Extract the [X, Y] coordinate from the center of the cell holding the provided text.  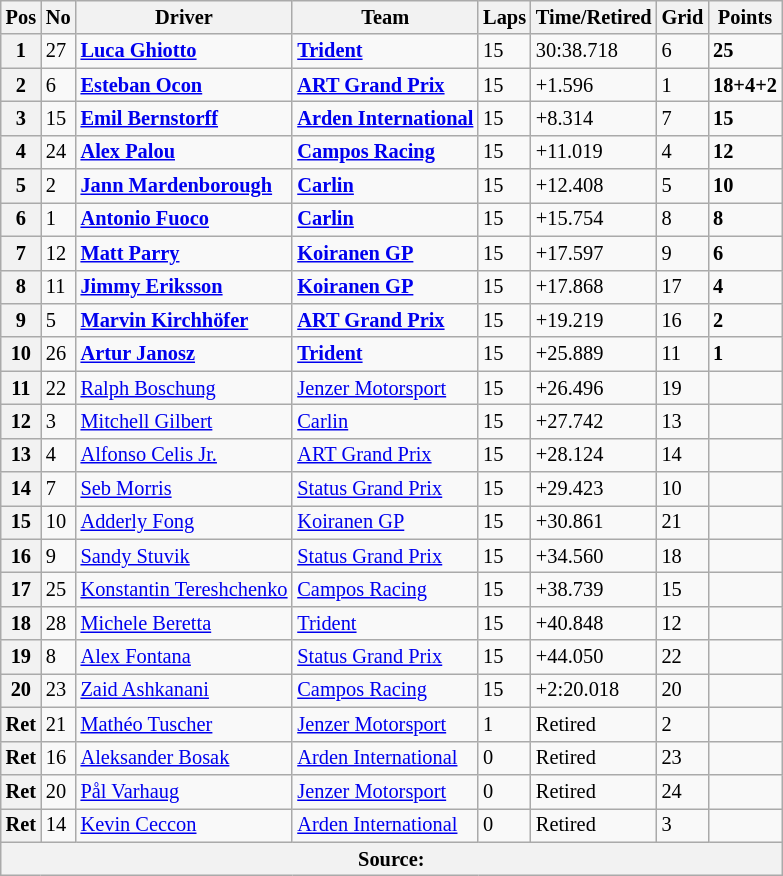
18+4+2 [745, 85]
Antonio Fuoco [184, 219]
Mitchell Gilbert [184, 421]
+44.050 [594, 657]
Team [385, 17]
Alex Palou [184, 152]
Adderly Fong [184, 522]
+17.597 [594, 253]
Ralph Boschung [184, 388]
Konstantin Tereshchenko [184, 589]
Time/Retired [594, 17]
+28.124 [594, 455]
Grid [683, 17]
+26.496 [594, 388]
+27.742 [594, 421]
Source: [392, 859]
Zaid Ashkanani [184, 690]
Laps [504, 17]
+29.423 [594, 489]
Pos [21, 17]
+38.739 [594, 589]
Michele Beretta [184, 623]
Kevin Ceccon [184, 825]
Aleksander Bosak [184, 758]
+2:20.018 [594, 690]
27 [58, 51]
+1.596 [594, 85]
Jann Mardenborough [184, 186]
+17.868 [594, 287]
Luca Ghiotto [184, 51]
+12.408 [594, 186]
Emil Bernstorff [184, 118]
26 [58, 354]
+25.889 [594, 354]
Sandy Stuvik [184, 556]
+30.861 [594, 522]
28 [58, 623]
+19.219 [594, 320]
No [58, 17]
+8.314 [594, 118]
Esteban Ocon [184, 85]
Matt Parry [184, 253]
Marvin Kirchhöfer [184, 320]
+11.019 [594, 152]
Pål Varhaug [184, 791]
Driver [184, 17]
Jimmy Eriksson [184, 287]
Artur Janosz [184, 354]
+34.560 [594, 556]
30:38.718 [594, 51]
Mathéo Tuscher [184, 724]
Alfonso Celis Jr. [184, 455]
+40.848 [594, 623]
Points [745, 17]
Seb Morris [184, 489]
+15.754 [594, 219]
Alex Fontana [184, 657]
